For the text-containing cell, return its midpoint in [X, Y] coordinate format. 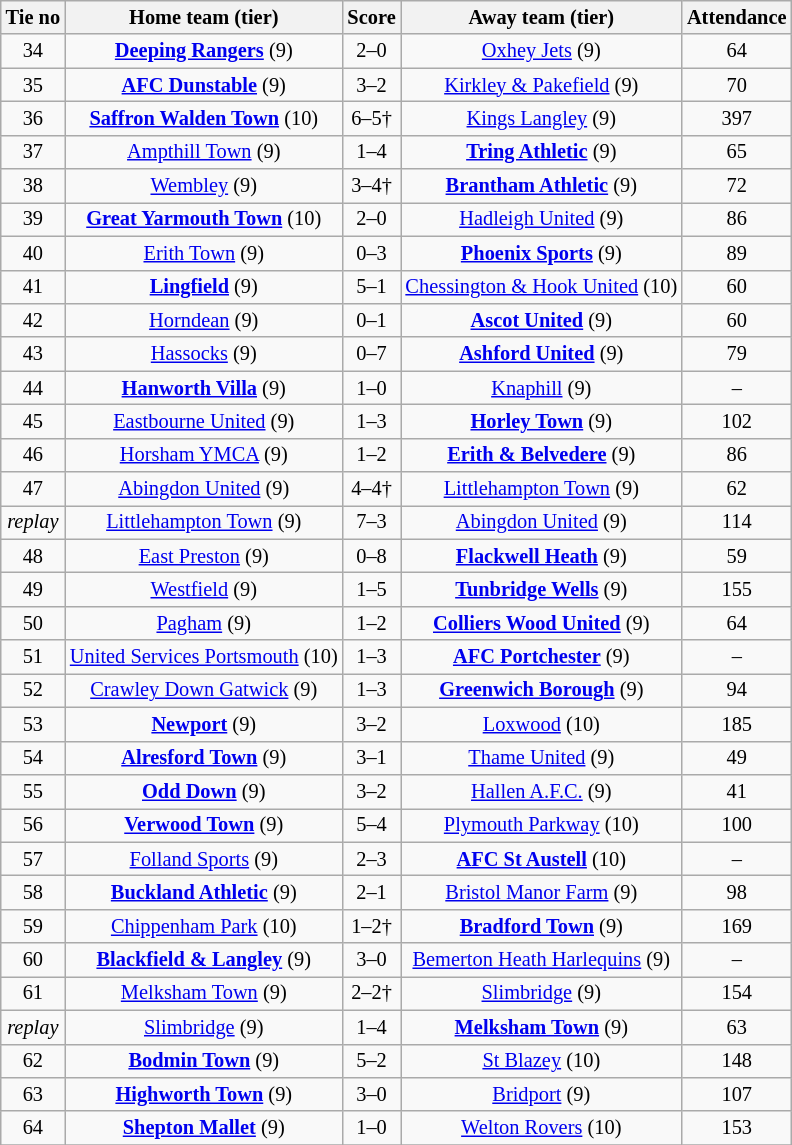
36 [33, 118]
Odd Down (9) [204, 791]
5–1 [372, 287]
35 [33, 85]
34 [33, 51]
5–2 [372, 1061]
Phoenix Sports (9) [542, 253]
Folland Sports (9) [204, 859]
Loxwood (10) [542, 724]
185 [736, 724]
107 [736, 1094]
Westfield (9) [204, 589]
114 [736, 522]
Hassocks (9) [204, 354]
2–1 [372, 892]
1–2† [372, 926]
2–3 [372, 859]
52 [33, 690]
54 [33, 758]
Kings Langley (9) [542, 118]
7–3 [372, 522]
Pagham (9) [204, 623]
43 [33, 354]
57 [33, 859]
47 [33, 489]
94 [736, 690]
Chessington & Hook United (10) [542, 287]
55 [33, 791]
Bradford Town (9) [542, 926]
Bristol Manor Farm (9) [542, 892]
Score [372, 17]
46 [33, 455]
Kirkley & Pakefield (9) [542, 85]
153 [736, 1128]
44 [33, 388]
Erith & Belvedere (9) [542, 455]
Newport (9) [204, 724]
Crawley Down Gatwick (9) [204, 690]
Tring Athletic (9) [542, 152]
72 [736, 186]
154 [736, 993]
Tie no [33, 17]
Eastbourne United (9) [204, 421]
St Blazey (10) [542, 1061]
Ascot United (9) [542, 320]
0–8 [372, 556]
Alresford Town (9) [204, 758]
61 [33, 993]
Hallen A.F.C. (9) [542, 791]
102 [736, 421]
Oxhey Jets (9) [542, 51]
397 [736, 118]
Erith Town (9) [204, 253]
Bemerton Heath Harlequins (9) [542, 960]
Home team (tier) [204, 17]
50 [33, 623]
0–1 [372, 320]
Blackfield & Langley (9) [204, 960]
3–4† [372, 186]
79 [736, 354]
51 [33, 657]
2–2† [372, 993]
169 [736, 926]
Greenwich Borough (9) [542, 690]
70 [736, 85]
Bridport (9) [542, 1094]
Horndean (9) [204, 320]
Ashford United (9) [542, 354]
Knaphill (9) [542, 388]
3–1 [372, 758]
Hanworth Villa (9) [204, 388]
45 [33, 421]
39 [33, 219]
58 [33, 892]
38 [33, 186]
AFC Dunstable (9) [204, 85]
Brantham Athletic (9) [542, 186]
Horsham YMCA (9) [204, 455]
Welton Rovers (10) [542, 1128]
Flackwell Heath (9) [542, 556]
53 [33, 724]
Bodmin Town (9) [204, 1061]
Great Yarmouth Town (10) [204, 219]
37 [33, 152]
Hadleigh United (9) [542, 219]
Buckland Athletic (9) [204, 892]
40 [33, 253]
6–5† [372, 118]
Lingfield (9) [204, 287]
56 [33, 825]
AFC Portchester (9) [542, 657]
Shepton Mallet (9) [204, 1128]
Ampthill Town (9) [204, 152]
65 [736, 152]
Colliers Wood United (9) [542, 623]
4–4† [372, 489]
148 [736, 1061]
Saffron Walden Town (10) [204, 118]
100 [736, 825]
5–4 [372, 825]
Attendance [736, 17]
42 [33, 320]
1–5 [372, 589]
48 [33, 556]
Verwood Town (9) [204, 825]
Horley Town (9) [542, 421]
Wembley (9) [204, 186]
Plymouth Parkway (10) [542, 825]
98 [736, 892]
89 [736, 253]
Tunbridge Wells (9) [542, 589]
Chippenham Park (10) [204, 926]
AFC St Austell (10) [542, 859]
0–3 [372, 253]
155 [736, 589]
United Services Portsmouth (10) [204, 657]
Deeping Rangers (9) [204, 51]
Highworth Town (9) [204, 1094]
0–7 [372, 354]
East Preston (9) [204, 556]
Away team (tier) [542, 17]
Thame United (9) [542, 758]
